Return [X, Y] of the center of cell containing provided text 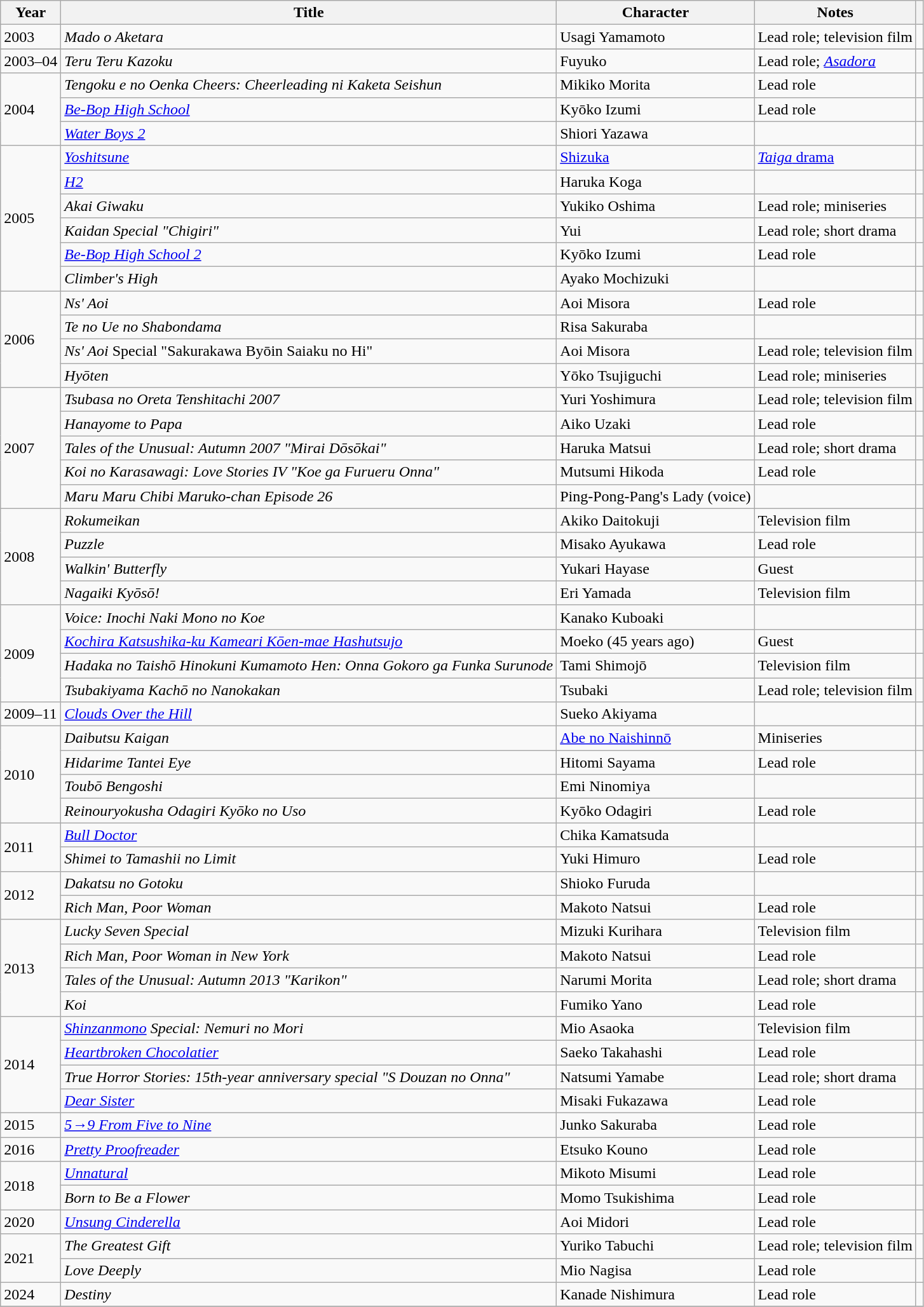
Ns' Aoi Special "Sakurakawa Byōin Saiaku no Hi" [309, 351]
Pretty Proofreader [309, 1149]
Nagaiki Kyōsō! [309, 593]
Risa Sakuraba [656, 327]
Maru Maru Chibi Maruko-chan Episode 26 [309, 496]
Mio Asaoka [656, 1028]
Misako Ayukawa [656, 545]
Kochira Katsushika-ku Kameari Kōen-mae Hashutsujo [309, 641]
2011 [31, 847]
Kanade Nishimura [656, 1294]
Kyōko Odagiri [656, 811]
Shizuka [656, 158]
Tsubasa no Oreta Tenshitachi 2007 [309, 400]
Yuriko Tabuchi [656, 1246]
2014 [31, 1064]
Shimei to Tamashii no Limit [309, 859]
Momo Tsukishima [656, 1198]
Mutsumi Hikoda [656, 472]
2018 [31, 1186]
Character [656, 13]
Rokumeikan [309, 520]
Ns' Aoi [309, 303]
Water Boys 2 [309, 133]
Year [31, 13]
Mikoto Misumi [656, 1174]
The Greatest Gift [309, 1246]
2008 [31, 557]
Clouds Over the Hill [309, 714]
Ping-Pong-Pang's Lady (voice) [656, 496]
Koi no Karasawagi: Love Stories IV "Koe ga Furueru Onna" [309, 472]
Tengoku e no Oenka Cheers: Cheerleading ni Kaketa Seishun [309, 85]
Aoi Midori [656, 1222]
2016 [31, 1149]
Emi Ninomiya [656, 787]
Unnatural [309, 1174]
Moeko (45 years ago) [656, 641]
Junko Sakuraba [656, 1125]
Mado o Aketara [309, 37]
Ayako Mochizuki [656, 278]
Akai Giwaku [309, 206]
Abe no Naishinnō [656, 738]
Tales of the Unusual: Autumn 2007 "Mirai Dōsōkai" [309, 448]
2013 [31, 968]
Reinouryokusha Odagiri Kyōko no Uso [309, 811]
Hitomi Sayama [656, 762]
Teru Teru Kazoku [309, 61]
Rich Man, Poor Woman in New York [309, 956]
Tsubaki [656, 689]
Koi [309, 1004]
2012 [31, 895]
2004 [31, 109]
Lead role; Asadora [835, 61]
Destiny [309, 1294]
Usagi Yamamoto [656, 37]
2020 [31, 1222]
Yuri Yoshimura [656, 400]
Title [309, 13]
Sueko Akiyama [656, 714]
Yoshitsune [309, 158]
Yuki Himuro [656, 859]
Yukari Hayase [656, 569]
Bull Doctor [309, 835]
Miniseries [835, 738]
Be-Bop High School [309, 109]
Saeko Takahashi [656, 1052]
Mizuki Kurihara [656, 931]
Aiko Uzaki [656, 424]
Te no Ue no Shabondama [309, 327]
Fumiko Yano [656, 1004]
Hyōten [309, 376]
Lucky Seven Special [309, 931]
Haruka Matsui [656, 448]
Fuyuko [656, 61]
True Horror Stories: 15th-year anniversary special "S Douzan no Onna" [309, 1077]
Unsung Cinderella [309, 1222]
2006 [31, 339]
Tsubakiyama Kachō no Nanokakan [309, 689]
Shiori Yazawa [656, 133]
Puzzle [309, 545]
Taiga drama [835, 158]
Haruka Koga [656, 182]
Misaki Fukazawa [656, 1101]
2009–11 [31, 714]
Love Deeply [309, 1270]
2005 [31, 218]
Kaidan Special "Chigiri" [309, 230]
5→9 From Five to Nine [309, 1125]
Climber's High [309, 278]
Shinzanmono Special: Nemuri no Mori [309, 1028]
H2 [309, 182]
Be-Bop High School 2 [309, 254]
Chika Kamatsuda [656, 835]
Dear Sister [309, 1101]
2003 [31, 37]
Akiko Daitokuji [656, 520]
2009 [31, 653]
Rich Man, Poor Woman [309, 907]
Yukiko Oshima [656, 206]
Shioko Furuda [656, 883]
Voice: Inochi Naki Mono no Koe [309, 617]
Tales of the Unusual: Autumn 2013 "Karikon" [309, 980]
2010 [31, 775]
2024 [31, 1294]
2007 [31, 448]
Toubō Bengoshi [309, 787]
Heartbroken Chocolatier [309, 1052]
Kanako Kuboaki [656, 617]
Eri Yamada [656, 593]
Dakatsu no Gotoku [309, 883]
Yui [656, 230]
Mikiko Morita [656, 85]
Walkin' Butterfly [309, 569]
Tami Shimojō [656, 665]
Notes [835, 13]
Hidarime Tantei Eye [309, 762]
Etsuko Kouno [656, 1149]
Born to Be a Flower [309, 1198]
Hadaka no Taishō Hinokuni Kumamoto Hen: Onna Gokoro ga Funka Surunode [309, 665]
2003–04 [31, 61]
Daibutsu Kaigan [309, 738]
Narumi Morita [656, 980]
Natsumi Yamabe [656, 1077]
Mio Nagisa [656, 1270]
Hanayome to Papa [309, 424]
2015 [31, 1125]
2021 [31, 1258]
Yōko Tsujiguchi [656, 376]
